Return (x, y) of the center of cell containing provided text 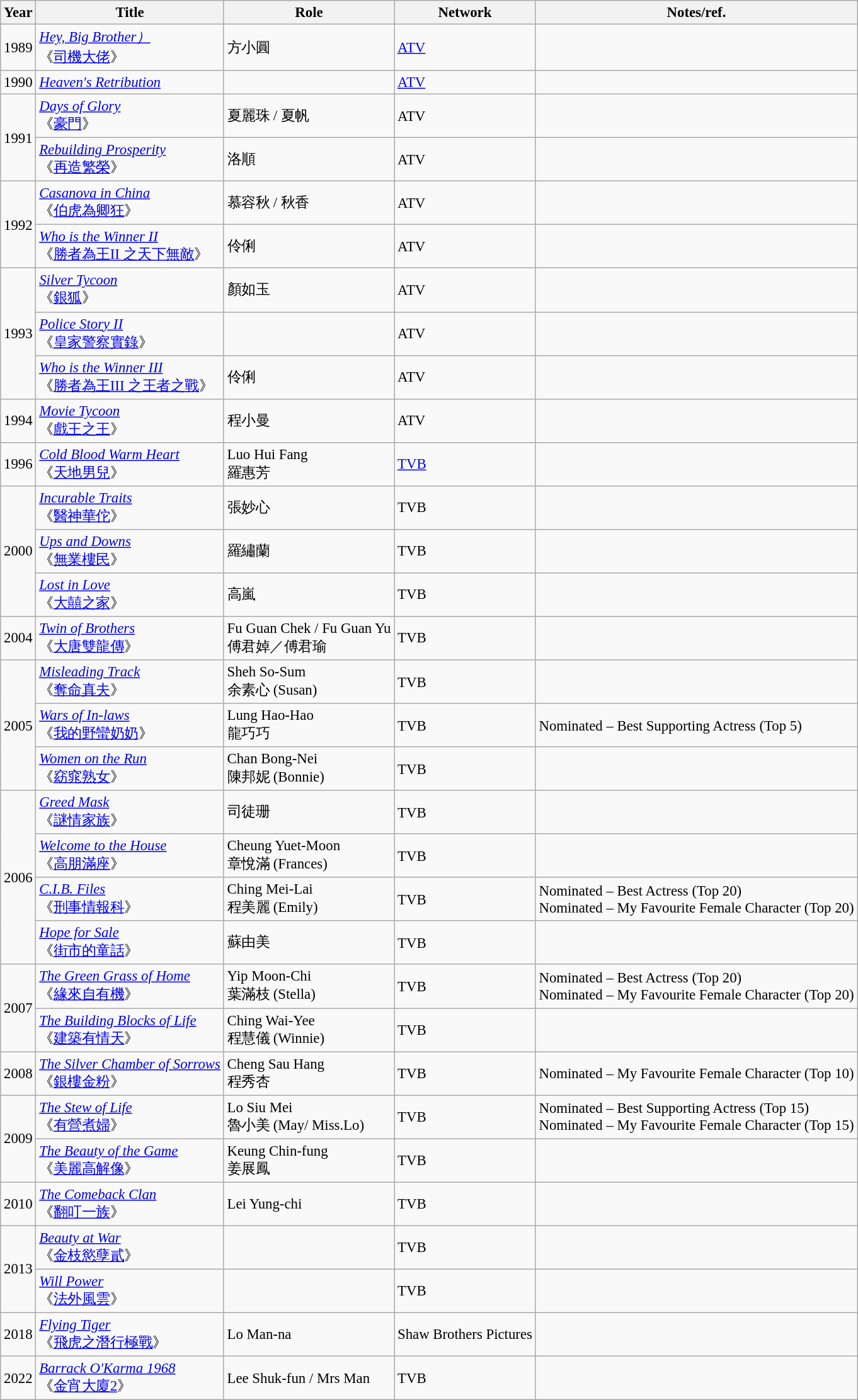
Hey, Big Brother）《司機大佬》 (130, 48)
Heaven's Retribution (130, 83)
Nominated – My Favourite Female Character (Top 10) (697, 1073)
The Silver Chamber of Sorrows《銀樓金粉》 (130, 1073)
Beauty at War 《金枝慾孽貳》 (130, 1247)
2005 (18, 726)
Notes/ref. (697, 13)
1990 (18, 83)
Lost in Love《大囍之家》 (130, 595)
2018 (18, 1334)
Lo Man-na (309, 1334)
慕容秋 / 秋香 (309, 203)
Silver Tycoon《銀狐》 (130, 290)
夏麗珠 / 夏帆 (309, 116)
Greed Mask《謎情家族》 (130, 812)
Barrack O'Karma 1968 《金宵大廈2》 (130, 1378)
Movie Tycoon《戲王之王》 (130, 421)
The Comeback Clan《翻叮一族》 (130, 1204)
2004 (18, 639)
The Building Blocks of Life《建築有情天》 (130, 1030)
C.I.B. Files《刑事情報科》 (130, 899)
方小圓 (309, 48)
2009 (18, 1139)
Casanova in China《伯虎為卿狂》 (130, 203)
Fu Guan Chek / Fu Guan Yu傅君婥／傅君瑜 (309, 639)
Title (130, 13)
Yip Moon-Chi葉滿枝 (Stella) (309, 986)
司徒珊 (309, 812)
Lung Hao-Hao龍巧巧 (309, 726)
Lee Shuk-fun / Mrs Man (309, 1378)
2010 (18, 1204)
Wars of In-laws《我的野蠻奶奶》 (130, 726)
Ching Mei-Lai程美麗 (Emily) (309, 899)
Cheung Yuet-Moon章悅滿 (Frances) (309, 855)
Lo Siu Mei魯小美 (May/ Miss.Lo) (309, 1117)
2006 (18, 877)
洛順 (309, 160)
Year (18, 13)
Nominated – Best Supporting Actress (Top 15)Nominated – My Favourite Female Character (Top 15) (697, 1117)
高嵐 (309, 595)
1993 (18, 334)
羅繡蘭 (309, 552)
1994 (18, 421)
1996 (18, 464)
Sheh So-Sum余素心 (Susan) (309, 681)
Nominated – Best Supporting Actress (Top 5) (697, 726)
Who is the Winner III《勝者為王III 之王者之戰》 (130, 377)
Rebuilding Prosperity《再造繁榮》 (130, 160)
Lei Yung-chi (309, 1204)
1991 (18, 138)
Who is the Winner II《勝者為王II 之天下無敵》 (130, 247)
Ching Wai-Yee程慧儀 (Winnie) (309, 1030)
Ups and Downs《無業樓民》 (130, 552)
Twin of Brothers《大唐雙龍傳》 (130, 639)
Welcome to the House《高朋滿座》 (130, 855)
2007 (18, 1008)
Incurable Traits《醫神華佗》 (130, 508)
Shaw Brothers Pictures (465, 1334)
Misleading Track《奪命真夫》 (130, 681)
Keung Chin-fung姜展鳳 (309, 1160)
Role (309, 13)
The Beauty of the Game《美麗高解像》 (130, 1160)
Network (465, 13)
2000 (18, 552)
1989 (18, 48)
2013 (18, 1269)
Hope for Sale《街市的童話》 (130, 942)
程小曼 (309, 421)
Police Story II《皇家警察實錄》 (130, 334)
Luo Hui Fang羅惠芳 (309, 464)
2022 (18, 1378)
1992 (18, 225)
顏如玉 (309, 290)
Cheng Sau Hang程秀杏 (309, 1073)
The Green Grass of Home《緣來自有機》 (130, 986)
張妙心 (309, 508)
蘇由美 (309, 942)
Cold Blood Warm Heart《天地男兒》 (130, 464)
Days of Glory《豪門》 (130, 116)
Will Power 《法外風雲》 (130, 1291)
2008 (18, 1073)
Chan Bong-Nei陳邦妮 (Bonnie) (309, 768)
Women on the Run《窈窕熟女》 (130, 768)
The Stew of Life《有營煮婦》 (130, 1117)
Flying Tiger 《飛虎之潛行極戰》 (130, 1334)
